From the cell containing the given text, extract its center point as (X, Y) coordinate. 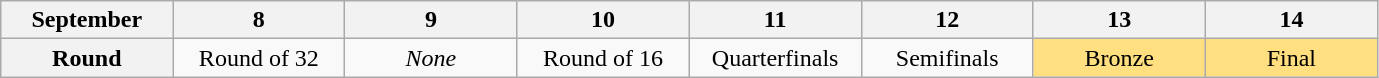
None (431, 58)
10 (603, 20)
Round of 16 (603, 58)
13 (1119, 20)
9 (431, 20)
Round (87, 58)
Semifinals (947, 58)
September (87, 20)
Bronze (1119, 58)
14 (1291, 20)
Round of 32 (259, 58)
12 (947, 20)
11 (775, 20)
8 (259, 20)
Final (1291, 58)
Quarterfinals (775, 58)
